From the cell containing the given text, extract its center point as (x, y) coordinate. 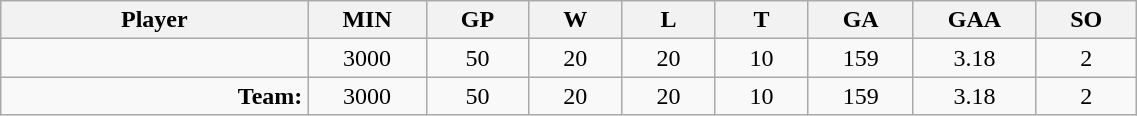
GAA (974, 20)
Team: (154, 96)
GP (477, 20)
W (576, 20)
T (762, 20)
SO (1086, 20)
MIN (367, 20)
GA (860, 20)
L (668, 20)
Player (154, 20)
